Search for the cell housing the specified text and yield its [X, Y] center coordinate. 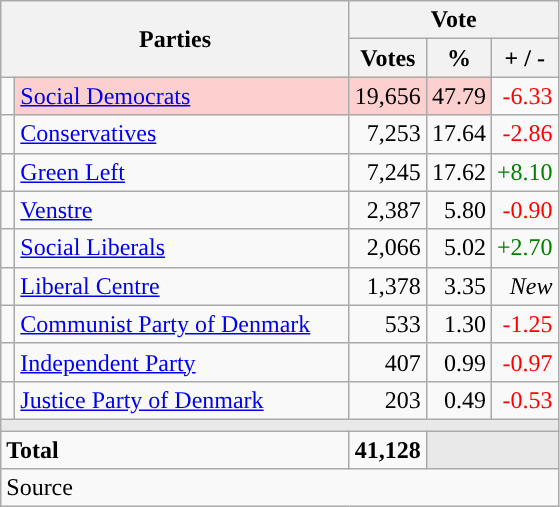
Total [176, 449]
17.62 [458, 172]
0.49 [458, 400]
New [524, 286]
41,128 [388, 449]
203 [388, 400]
-0.97 [524, 362]
+2.70 [524, 248]
Social Democrats [182, 96]
-2.86 [524, 134]
533 [388, 324]
47.79 [458, 96]
-1.25 [524, 324]
Communist Party of Denmark [182, 324]
2,066 [388, 248]
2,387 [388, 210]
5.80 [458, 210]
0.99 [458, 362]
Vote [454, 20]
17.64 [458, 134]
Green Left [182, 172]
7,253 [388, 134]
1,378 [388, 286]
Social Liberals [182, 248]
-0.53 [524, 400]
3.35 [458, 286]
5.02 [458, 248]
Liberal Centre [182, 286]
19,656 [388, 96]
+ / - [524, 58]
Source [280, 488]
Venstre [182, 210]
1.30 [458, 324]
% [458, 58]
-6.33 [524, 96]
7,245 [388, 172]
Independent Party [182, 362]
-0.90 [524, 210]
407 [388, 362]
Votes [388, 58]
+8.10 [524, 172]
Parties [176, 39]
Justice Party of Denmark [182, 400]
Conservatives [182, 134]
